From the cell containing the given text, extract its center point as [x, y] coordinate. 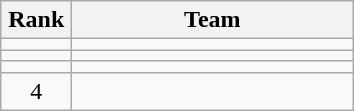
Team [212, 20]
Rank [36, 20]
4 [36, 91]
